Extract the [X, Y] coordinate from the center of the cell holding the provided text.  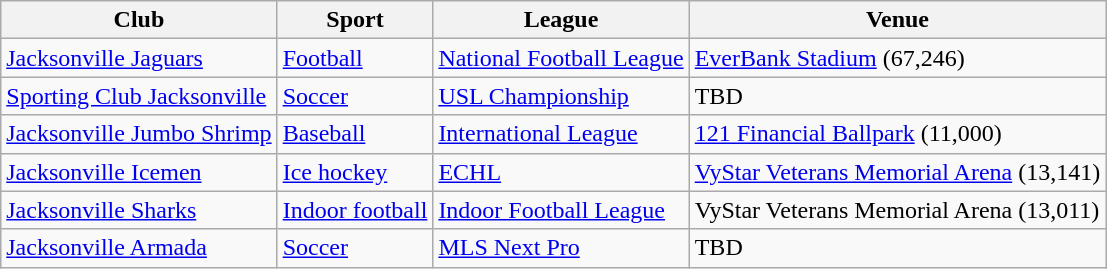
Jacksonville Jaguars [139, 58]
Venue [898, 20]
Ice hockey [355, 172]
Jacksonville Armada [139, 248]
ECHL [561, 172]
National Football League [561, 58]
Football [355, 58]
EverBank Stadium (67,246) [898, 58]
VyStar Veterans Memorial Arena (13,141) [898, 172]
121 Financial Ballpark (11,000) [898, 134]
Jacksonville Sharks [139, 210]
Jacksonville Icemen [139, 172]
USL Championship [561, 96]
Jacksonville Jumbo Shrimp [139, 134]
League [561, 20]
Sport [355, 20]
Sporting Club Jacksonville [139, 96]
Baseball [355, 134]
International League [561, 134]
MLS Next Pro [561, 248]
Indoor Football League [561, 210]
Club [139, 20]
Indoor football [355, 210]
VyStar Veterans Memorial Arena (13,011) [898, 210]
